Identify which cell holds the provided text, then report its [X, Y] central coordinate. 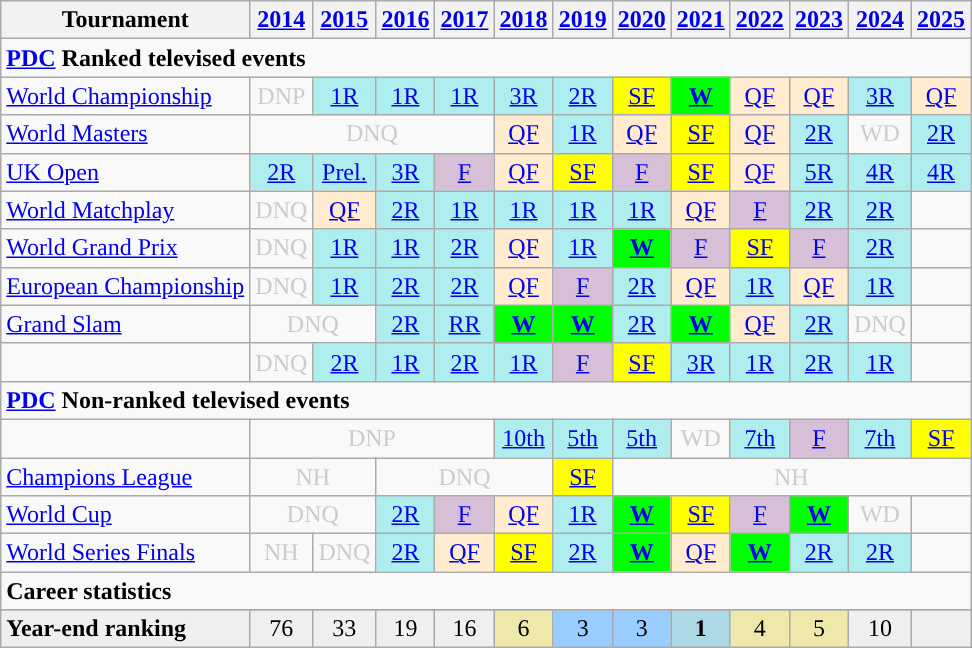
PDC Non-ranked televised events [486, 400]
World Masters [126, 134]
1 [700, 629]
PDC Ranked televised events [486, 58]
2019 [582, 20]
World Matchplay [126, 210]
2016 [406, 20]
10th [524, 438]
World Series Finals [126, 553]
European Championship [126, 286]
UK Open [126, 172]
Prel. [344, 172]
2023 [818, 20]
4 [760, 629]
2017 [464, 20]
RR [464, 324]
Career statistics [486, 591]
10 [880, 629]
2025 [940, 20]
Year-end ranking [126, 629]
5R [818, 172]
2014 [282, 20]
16 [464, 629]
6 [524, 629]
76 [282, 629]
2024 [880, 20]
2015 [344, 20]
Grand Slam [126, 324]
33 [344, 629]
2021 [700, 20]
2018 [524, 20]
Champions League [126, 477]
World Grand Prix [126, 248]
5 [818, 629]
19 [406, 629]
2022 [760, 20]
World Championship [126, 96]
World Cup [126, 515]
2020 [642, 20]
Tournament [126, 20]
